Output the [X, Y] coordinate of the center of the cell containing the given text.  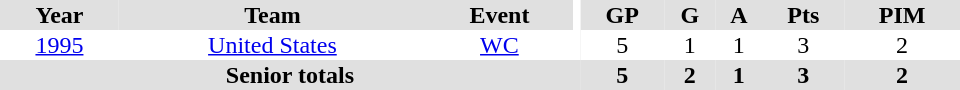
WC [500, 45]
A [738, 15]
United States [272, 45]
Team [272, 15]
Event [500, 15]
Year [60, 15]
GP [622, 15]
G [690, 15]
1995 [60, 45]
PIM [902, 15]
Pts [804, 15]
Senior totals [290, 75]
